Determine the (X, Y) coordinate at the center of the cell enclosing the given text.  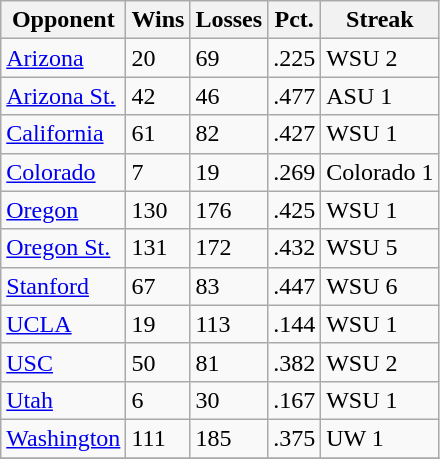
.477 (294, 96)
Colorado 1 (380, 172)
50 (158, 362)
111 (158, 438)
ASU 1 (380, 96)
67 (158, 286)
Arizona (64, 58)
.269 (294, 172)
.375 (294, 438)
61 (158, 134)
.144 (294, 324)
113 (229, 324)
UCLA (64, 324)
Arizona St. (64, 96)
30 (229, 400)
69 (229, 58)
42 (158, 96)
172 (229, 248)
46 (229, 96)
Opponent (64, 20)
USC (64, 362)
6 (158, 400)
UW 1 (380, 438)
California (64, 134)
20 (158, 58)
Colorado (64, 172)
Streak (380, 20)
Utah (64, 400)
.167 (294, 400)
Washington (64, 438)
Wins (158, 20)
WSU 6 (380, 286)
.382 (294, 362)
.225 (294, 58)
131 (158, 248)
.425 (294, 210)
.432 (294, 248)
WSU 5 (380, 248)
82 (229, 134)
7 (158, 172)
Oregon (64, 210)
83 (229, 286)
Pct. (294, 20)
130 (158, 210)
Losses (229, 20)
Stanford (64, 286)
.447 (294, 286)
.427 (294, 134)
Oregon St. (64, 248)
81 (229, 362)
176 (229, 210)
185 (229, 438)
